Provide the [X, Y] coordinate of the cell's center where the given text is located.  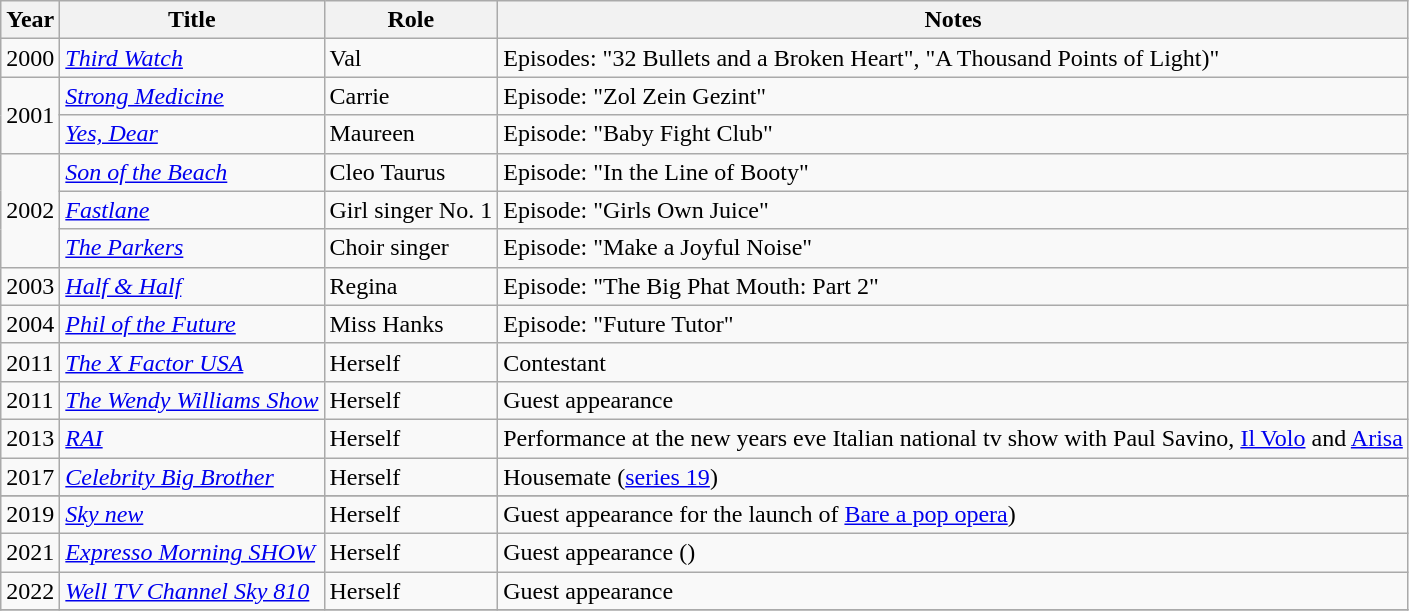
Episode: "Make a Joyful Noise" [954, 248]
The Wendy Williams Show [192, 400]
Episode: "Zol Zein Gezint" [954, 96]
Guest appearance for the launch of Bare a pop opera) [954, 515]
Episode: "In the Line of Booty" [954, 172]
Third Watch [192, 58]
Val [411, 58]
Episodes: "32 Bullets and a Broken Heart", "A Thousand Points of Light)" [954, 58]
RAI [192, 438]
Half & Half [192, 286]
Episode: "The Big Phat Mouth: Part 2" [954, 286]
Girl singer No. 1 [411, 210]
Episode: "Girls Own Juice" [954, 210]
2001 [30, 115]
Notes [954, 20]
2000 [30, 58]
Guest appearance () [954, 553]
Title [192, 20]
Episode: "Baby Fight Club" [954, 134]
Episode: "Future Tutor" [954, 324]
Year [30, 20]
Phil of the Future [192, 324]
Well TV Channel Sky 810 [192, 591]
Role [411, 20]
Regina [411, 286]
Sky new [192, 515]
Housemate (series 19) [954, 477]
2013 [30, 438]
Expresso Morning SHOW [192, 553]
Carrie [411, 96]
Performance at the new years eve Italian national tv show with Paul Savino, Il Volo and Arisa [954, 438]
2022 [30, 591]
Son of the Beach [192, 172]
2002 [30, 210]
2003 [30, 286]
Yes, Dear [192, 134]
2017 [30, 477]
Maureen [411, 134]
The X Factor USA [192, 362]
Contestant [954, 362]
Fastlane [192, 210]
Choir singer [411, 248]
2019 [30, 515]
2021 [30, 553]
Miss Hanks [411, 324]
Strong Medicine [192, 96]
The Parkers [192, 248]
2004 [30, 324]
Cleo Taurus [411, 172]
Celebrity Big Brother [192, 477]
